Pinpoint the cell where the given text exists, returning its (x, y) midpoint coordinate. 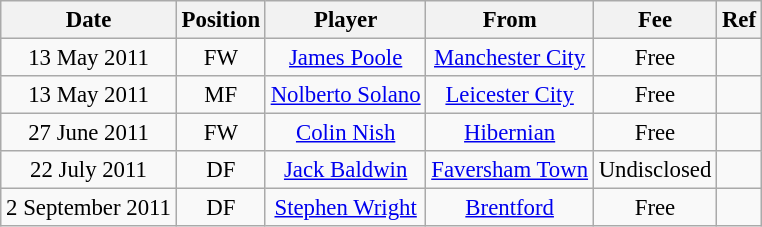
2 September 2011 (89, 208)
Nolberto Solano (346, 95)
Manchester City (510, 58)
27 June 2011 (89, 133)
Colin Nish (346, 133)
From (510, 20)
22 July 2011 (89, 170)
Date (89, 20)
Ref (740, 20)
Brentford (510, 208)
Position (220, 20)
Leicester City (510, 95)
Player (346, 20)
Faversham Town (510, 170)
MF (220, 95)
Stephen Wright (346, 208)
Hibernian (510, 133)
Undisclosed (654, 170)
Jack Baldwin (346, 170)
James Poole (346, 58)
Fee (654, 20)
